Return the [x, y] coordinate for the center point of the cell that contains the specified text.  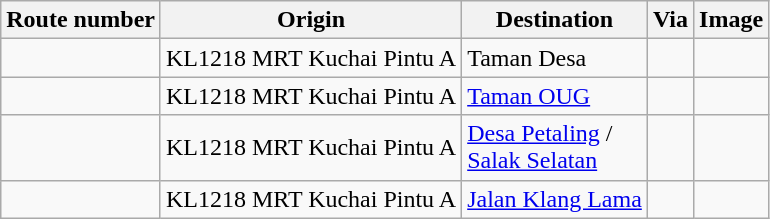
Destination [555, 20]
Origin [310, 20]
Desa Petaling / Salak Selatan [555, 148]
Image [732, 20]
Via [670, 20]
Route number [81, 20]
Jalan Klang Lama [555, 199]
Taman OUG [555, 96]
Taman Desa [555, 58]
